For the text-containing cell, return its midpoint in (x, y) coordinate format. 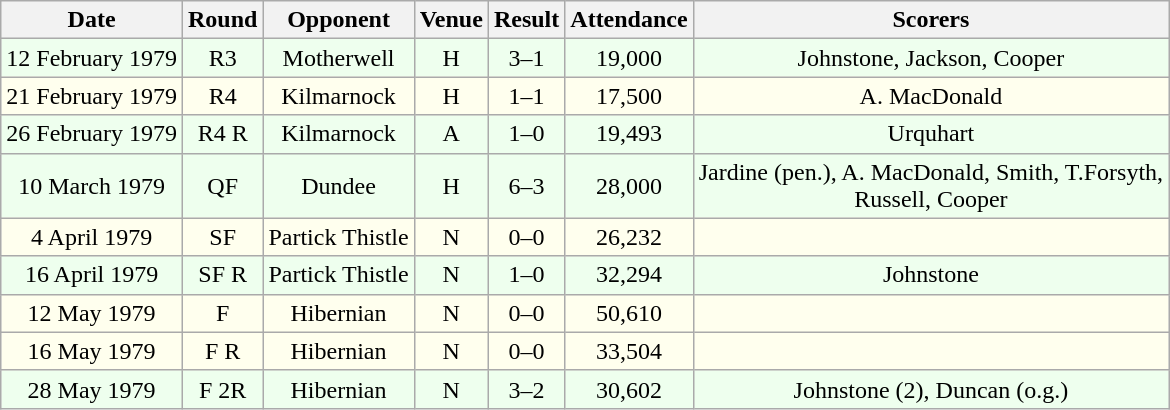
Scorers (930, 20)
Opponent (338, 20)
Attendance (629, 20)
F (222, 313)
R4 (222, 96)
Jardine (pen.), A. MacDonald, Smith, T.Forsyth, Russell, Cooper (930, 186)
3–1 (526, 58)
Round (222, 20)
33,504 (629, 351)
A (451, 134)
26,232 (629, 237)
6–3 (526, 186)
SF (222, 237)
12 May 1979 (92, 313)
Johnstone (930, 275)
R3 (222, 58)
21 February 1979 (92, 96)
16 April 1979 (92, 275)
Motherwell (338, 58)
F 2R (222, 389)
Venue (451, 20)
Urquhart (930, 134)
F R (222, 351)
26 February 1979 (92, 134)
A. MacDonald (930, 96)
Dundee (338, 186)
19,000 (629, 58)
4 April 1979 (92, 237)
Johnstone, Jackson, Cooper (930, 58)
QF (222, 186)
R4 R (222, 134)
28,000 (629, 186)
Result (526, 20)
10 March 1979 (92, 186)
Johnstone (2), Duncan (o.g.) (930, 389)
16 May 1979 (92, 351)
50,610 (629, 313)
19,493 (629, 134)
30,602 (629, 389)
32,294 (629, 275)
12 February 1979 (92, 58)
SF R (222, 275)
Date (92, 20)
1–1 (526, 96)
28 May 1979 (92, 389)
3–2 (526, 389)
17,500 (629, 96)
